Pinpoint the cell where the given text exists, returning its (x, y) midpoint coordinate. 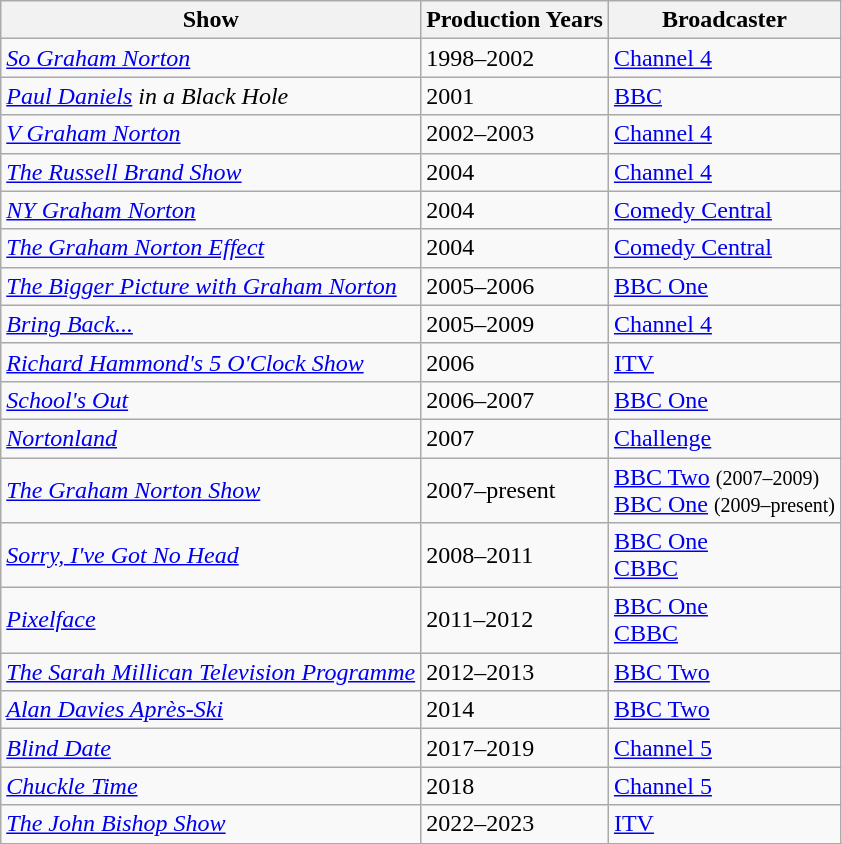
BBC Two (2007–2009)BBC One (2009–present) (724, 490)
V Graham Norton (211, 134)
So Graham Norton (211, 58)
Chuckle Time (211, 786)
Pixelface (211, 620)
2008–2011 (515, 556)
2006 (515, 362)
2006–2007 (515, 400)
Show (211, 20)
The Bigger Picture with Graham Norton (211, 286)
Challenge (724, 438)
2005–2006 (515, 286)
2005–2009 (515, 324)
NY Graham Norton (211, 210)
2014 (515, 710)
Blind Date (211, 748)
School's Out (211, 400)
2001 (515, 96)
The Russell Brand Show (211, 172)
Richard Hammond's 5 O'Clock Show (211, 362)
Nortonland (211, 438)
The Graham Norton Effect (211, 248)
2017–2019 (515, 748)
2007 (515, 438)
Sorry, I've Got No Head (211, 556)
2012–2013 (515, 672)
The Graham Norton Show (211, 490)
2018 (515, 786)
2002–2003 (515, 134)
2007–present (515, 490)
Bring Back... (211, 324)
BBC (724, 96)
Paul Daniels in a Black Hole (211, 96)
2011–2012 (515, 620)
Broadcaster (724, 20)
1998–2002 (515, 58)
Alan Davies Après-Ski (211, 710)
Production Years (515, 20)
The Sarah Millican Television Programme (211, 672)
2022–2023 (515, 824)
The John Bishop Show (211, 824)
